Provide the [X, Y] coordinate of the cell's center where the given text is located.  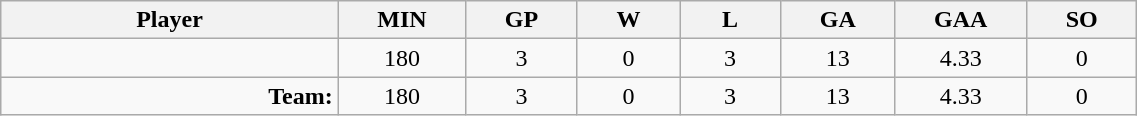
SO [1081, 20]
MIN [402, 20]
GP [522, 20]
Player [170, 20]
GA [838, 20]
Team: [170, 96]
W [628, 20]
L [730, 20]
GAA [961, 20]
